Output the [X, Y] coordinate of the center of the cell containing the given text.  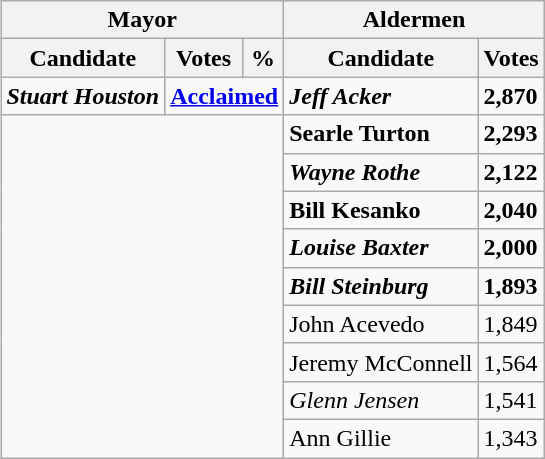
2,000 [511, 248]
John Acevedo [381, 324]
2,870 [511, 96]
1,343 [511, 438]
Bill Kesanko [381, 210]
Aldermen [414, 20]
Mayor [142, 20]
Searle Turton [381, 134]
Jeremy McConnell [381, 362]
1,564 [511, 362]
Bill Steinburg [381, 286]
Glenn Jensen [381, 400]
1,849 [511, 324]
1,541 [511, 400]
2,122 [511, 172]
Jeff Acker [381, 96]
2,293 [511, 134]
Louise Baxter [381, 248]
1,893 [511, 286]
% [262, 58]
Ann Gillie [381, 438]
Acclaimed [224, 96]
Stuart Houston [83, 96]
Wayne Rothe [381, 172]
2,040 [511, 210]
